Identify which cell holds the provided text, then report its [x, y] central coordinate. 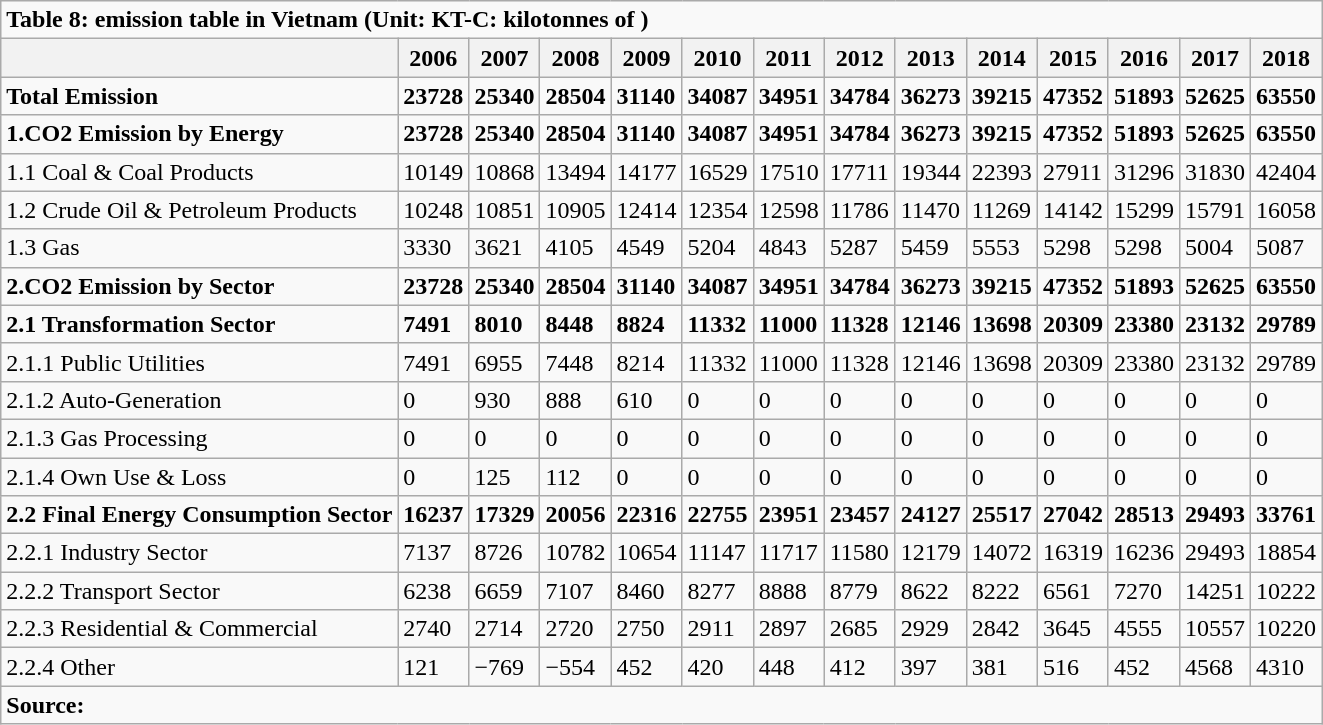
23951 [788, 515]
4843 [788, 248]
12414 [646, 210]
10220 [1286, 629]
11580 [860, 553]
15791 [1216, 210]
1.3 Gas [200, 248]
13494 [576, 172]
17510 [788, 172]
4310 [1286, 667]
11269 [1002, 210]
10149 [434, 172]
2.CO2 Emission by Sector [200, 286]
2.2.2 Transport Sector [200, 591]
8888 [788, 591]
24127 [930, 515]
7270 [1144, 591]
Table 8: emission table in Vietnam (Unit: KT-C: kilotonnes of ) [662, 20]
16529 [718, 172]
1.2 Crude Oil & Petroleum Products [200, 210]
10654 [646, 553]
12179 [930, 553]
27911 [1072, 172]
7137 [434, 553]
2011 [788, 58]
22755 [718, 515]
2750 [646, 629]
2.2.3 Residential & Commercial [200, 629]
4555 [1144, 629]
6659 [504, 591]
8448 [576, 324]
112 [576, 477]
17329 [504, 515]
2017 [1216, 58]
14177 [646, 172]
2010 [718, 58]
5204 [718, 248]
2016 [1144, 58]
4105 [576, 248]
8824 [646, 324]
14072 [1002, 553]
19344 [930, 172]
1.CO2 Emission by Energy [200, 134]
42404 [1286, 172]
2720 [576, 629]
2685 [860, 629]
12598 [788, 210]
4549 [646, 248]
11786 [860, 210]
930 [504, 400]
516 [1072, 667]
8222 [1002, 591]
2.2.4 Other [200, 667]
5553 [1002, 248]
2012 [860, 58]
2.1.2 Auto-Generation [200, 400]
2842 [1002, 629]
397 [930, 667]
2006 [434, 58]
−554 [576, 667]
2740 [434, 629]
8277 [718, 591]
10905 [576, 210]
10222 [1286, 591]
8214 [646, 362]
2007 [504, 58]
5287 [860, 248]
420 [718, 667]
2911 [718, 629]
16319 [1072, 553]
Total Emission [200, 96]
8010 [504, 324]
2008 [576, 58]
33761 [1286, 515]
22316 [646, 515]
2.2 Final Energy Consumption Sector [200, 515]
31830 [1216, 172]
14251 [1216, 591]
17711 [860, 172]
4568 [1216, 667]
2.1 Transformation Sector [200, 324]
11717 [788, 553]
2015 [1072, 58]
12354 [718, 210]
6955 [504, 362]
31296 [1144, 172]
10868 [504, 172]
11147 [718, 553]
2009 [646, 58]
5087 [1286, 248]
448 [788, 667]
6238 [434, 591]
2929 [930, 629]
28513 [1144, 515]
14142 [1072, 210]
16237 [434, 515]
1.1 Coal & Coal Products [200, 172]
10248 [434, 210]
20056 [576, 515]
125 [504, 477]
7107 [576, 591]
7448 [576, 362]
2714 [504, 629]
888 [576, 400]
412 [860, 667]
381 [1002, 667]
610 [646, 400]
11470 [930, 210]
2.1.4 Own Use & Loss [200, 477]
6561 [1072, 591]
8622 [930, 591]
2.1.3 Gas Processing [200, 438]
−769 [504, 667]
23457 [860, 515]
2013 [930, 58]
2014 [1002, 58]
8779 [860, 591]
10557 [1216, 629]
2.2.1 Industry Sector [200, 553]
27042 [1072, 515]
3621 [504, 248]
15299 [1144, 210]
10851 [504, 210]
22393 [1002, 172]
Source: [662, 705]
3645 [1072, 629]
5459 [930, 248]
8726 [504, 553]
10782 [576, 553]
121 [434, 667]
3330 [434, 248]
8460 [646, 591]
5004 [1216, 248]
16058 [1286, 210]
2897 [788, 629]
18854 [1286, 553]
2.1.1 Public Utilities [200, 362]
2018 [1286, 58]
25517 [1002, 515]
16236 [1144, 553]
